Locate the cell with the specified text and output its [x, y] center coordinate. 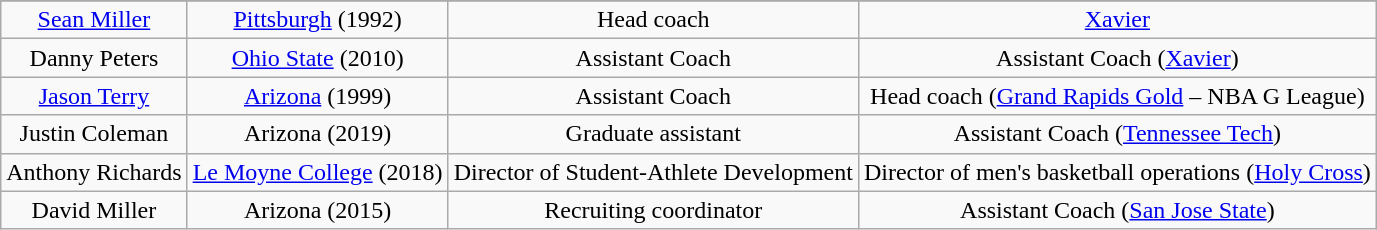
Assistant Coach (San Jose State) [1117, 210]
Recruiting coordinator [653, 210]
Head coach (Grand Rapids Gold – NBA G League) [1117, 96]
Director of men's basketball operations (Holy Cross) [1117, 172]
Arizona (2015) [318, 210]
Assistant Coach (Xavier) [1117, 58]
Le Moyne College (2018) [318, 172]
Justin Coleman [94, 134]
Ohio State (2010) [318, 58]
Head coach [653, 20]
Anthony Richards [94, 172]
Assistant Coach (Tennessee Tech) [1117, 134]
Arizona (1999) [318, 96]
Danny Peters [94, 58]
Xavier [1117, 20]
Sean Miller [94, 20]
Arizona (2019) [318, 134]
Graduate assistant [653, 134]
Director of Student-Athlete Development [653, 172]
Jason Terry [94, 96]
Pittsburgh (1992) [318, 20]
David Miller [94, 210]
